Locate the cell with the specified text and output its (x, y) center coordinate. 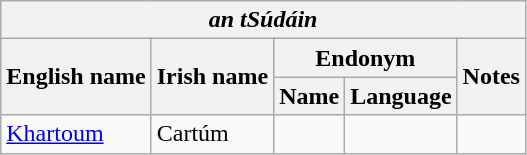
Khartoum (76, 134)
Name (310, 96)
an tSúdáin (264, 20)
Irish name (212, 77)
Language (401, 96)
English name (76, 77)
Notes (491, 77)
Cartúm (212, 134)
Endonym (366, 58)
